For the text-containing cell, return its midpoint in (x, y) coordinate format. 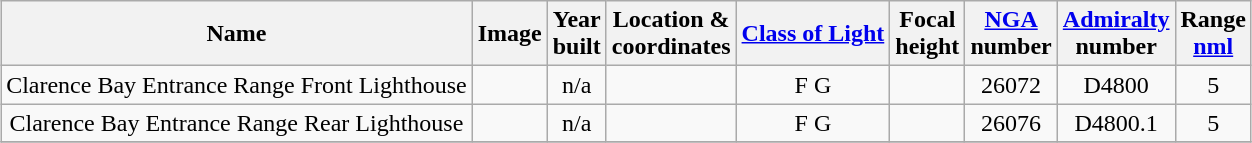
Image (510, 34)
Admiraltynumber (1116, 34)
Yearbuilt (576, 34)
NGAnumber (1011, 34)
Name (237, 34)
Clarence Bay Entrance Range Front Lighthouse (237, 85)
Class of Light (813, 34)
D4800 (1116, 85)
Focalheight (928, 34)
26072 (1011, 85)
D4800.1 (1116, 123)
Rangenml (1213, 34)
Clarence Bay Entrance Range Rear Lighthouse (237, 123)
Location & coordinates (671, 34)
26076 (1011, 123)
